Find where the given text appears and provide that cell's center as (x, y) coordinate. 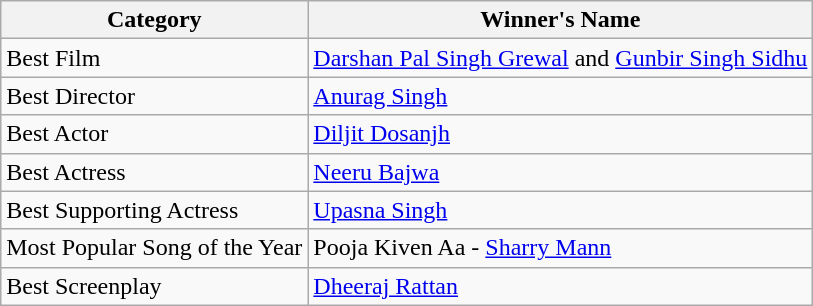
Anurag Singh (560, 96)
Dheeraj Rattan (560, 286)
Category (154, 20)
Best Film (154, 58)
Upasna Singh (560, 210)
Best Actress (154, 172)
Darshan Pal Singh Grewal and Gunbir Singh Sidhu (560, 58)
Most Popular Song of the Year (154, 248)
Best Supporting Actress (154, 210)
Best Director (154, 96)
Diljit Dosanjh (560, 134)
Neeru Bajwa (560, 172)
Best Actor (154, 134)
Best Screenplay (154, 286)
Pooja Kiven Aa - Sharry Mann (560, 248)
Winner's Name (560, 20)
